From the cell containing the given text, extract its center point as [X, Y] coordinate. 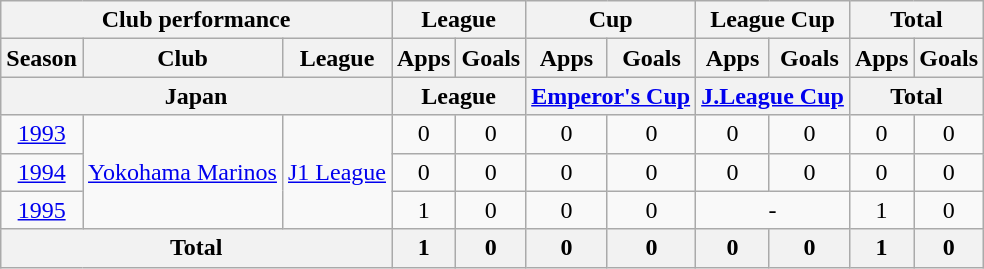
J1 League [336, 172]
Season [42, 58]
Club performance [196, 20]
1995 [42, 210]
Emperor's Cup [611, 96]
- [773, 210]
League Cup [773, 20]
1993 [42, 134]
Cup [611, 20]
1994 [42, 172]
Yokohama Marinos [182, 172]
Japan [196, 96]
Club [182, 58]
J.League Cup [773, 96]
